Output the [X, Y] coordinate of the center of the cell containing the given text.  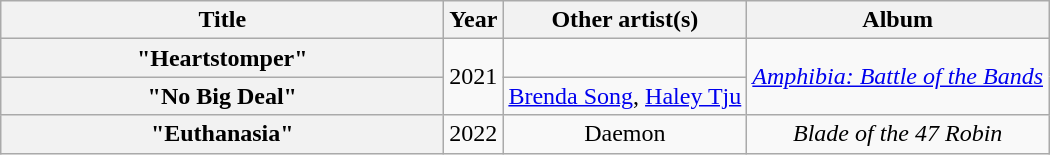
Album [898, 20]
Brenda Song, Haley Tju [625, 96]
Title [222, 20]
Other artist(s) [625, 20]
2021 [474, 77]
"No Big Deal" [222, 96]
"Euthanasia" [222, 134]
Blade of the 47 Robin [898, 134]
"Heartstomper" [222, 58]
Daemon [625, 134]
Amphibia: Battle of the Bands [898, 77]
2022 [474, 134]
Year [474, 20]
